Provide the (x, y) coordinate of the cell's center where the given text is located.  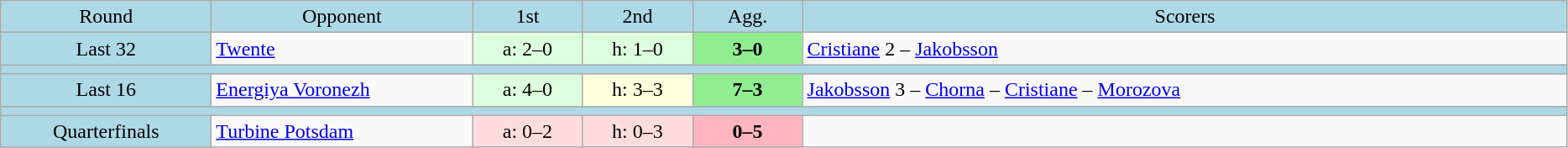
0–5 (747, 131)
Cristiane 2 – Jakobsson (1185, 49)
Opponent (342, 17)
Energiya Voronezh (342, 90)
Last 32 (106, 49)
Scorers (1185, 17)
Last 16 (106, 90)
h: 0–3 (638, 131)
h: 3–3 (638, 90)
Jakobsson 3 – Chorna – Cristiane – Morozova (1185, 90)
h: 1–0 (638, 49)
Twente (342, 49)
2nd (638, 17)
a: 2–0 (527, 49)
3–0 (747, 49)
Quarterfinals (106, 131)
7–3 (747, 90)
Round (106, 17)
Turbine Potsdam (342, 131)
Agg. (747, 17)
1st (527, 17)
a: 0–2 (527, 131)
a: 4–0 (527, 90)
